Identify which cell holds the provided text, then report its (X, Y) central coordinate. 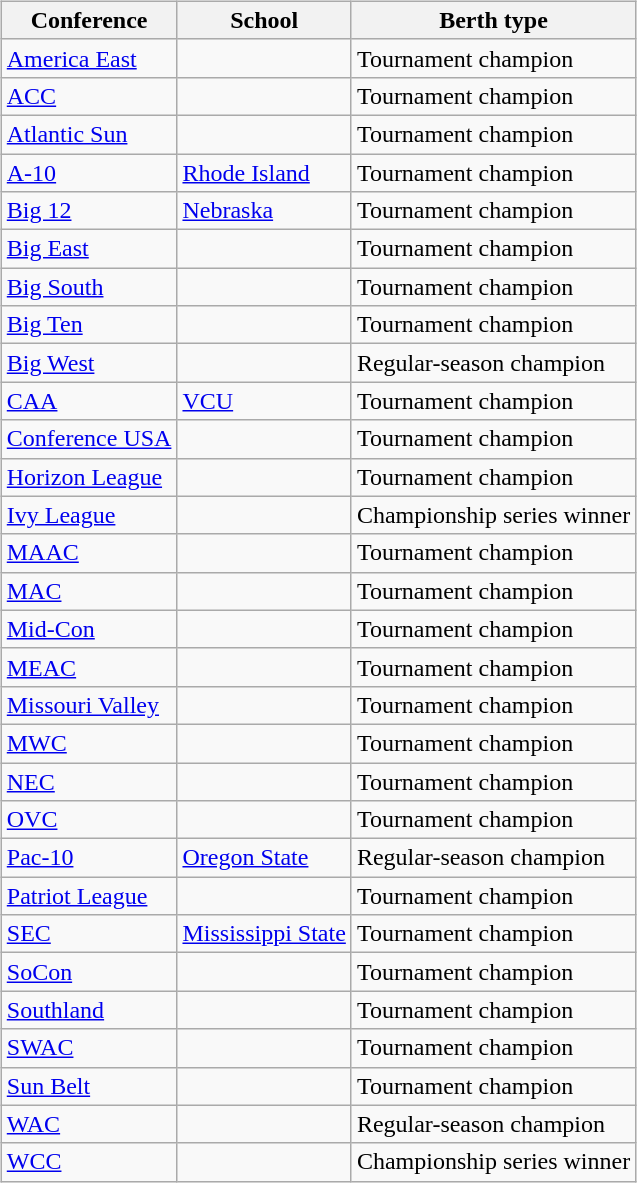
SoCon (89, 972)
Atlantic Sun (89, 134)
SEC (89, 934)
Big 12 (89, 211)
Oregon State (264, 858)
Ivy League (89, 515)
MWC (89, 743)
Southland (89, 1010)
School (264, 20)
NEC (89, 781)
Berth type (493, 20)
Big East (89, 249)
Big Ten (89, 325)
CAA (89, 401)
SWAC (89, 1048)
ACC (89, 96)
Conference USA (89, 439)
Patriot League (89, 896)
OVC (89, 820)
Pac-10 (89, 858)
MEAC (89, 667)
America East (89, 58)
Big South (89, 287)
Rhode Island (264, 173)
Missouri Valley (89, 705)
Big West (89, 363)
Mid-Con (89, 629)
A-10 (89, 173)
Mississippi State (264, 934)
MAC (89, 591)
WAC (89, 1124)
WCC (89, 1162)
Conference (89, 20)
MAAC (89, 553)
Nebraska (264, 211)
VCU (264, 401)
Horizon League (89, 477)
Sun Belt (89, 1086)
